Find where the given text appears and provide that cell's center as (x, y) coordinate. 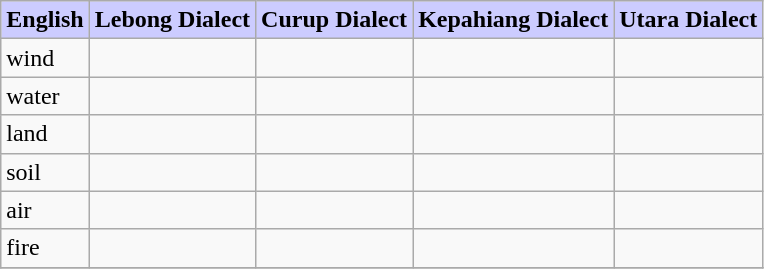
land (45, 134)
fire (45, 248)
English (45, 20)
air (45, 210)
soil (45, 172)
wind (45, 58)
Utara Dialect (688, 20)
water (45, 96)
Curup Dialect (334, 20)
Kepahiang Dialect (514, 20)
Lebong Dialect (172, 20)
